Search for the cell housing the specified text and yield its (x, y) center coordinate. 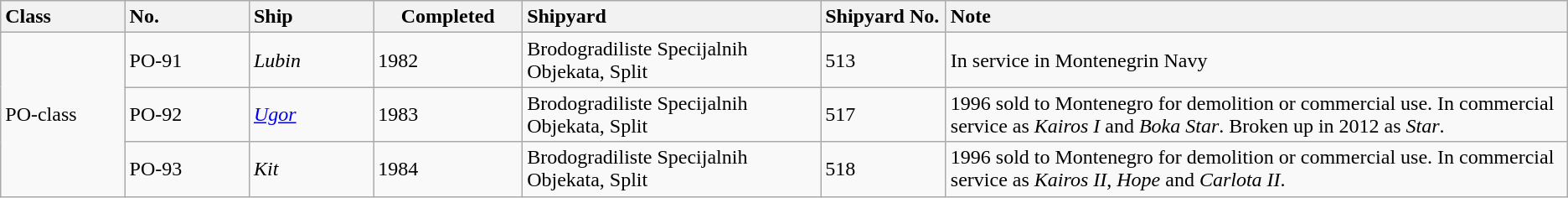
Completed (448, 17)
Shipyard No. (884, 17)
1982 (448, 60)
1983 (448, 114)
1996 sold to Montenegro for demolition or commercial use. In commercial service as Kairos I and Boka Star. Broken up in 2012 as Star. (1256, 114)
PO-91 (187, 60)
Lubin (311, 60)
PO-92 (187, 114)
PO-93 (187, 169)
Class (63, 17)
Shipyard (672, 17)
513 (884, 60)
No. (187, 17)
517 (884, 114)
518 (884, 169)
Ugor (311, 114)
In service in Montenegrin Navy (1256, 60)
PO-class (63, 114)
Note (1256, 17)
1984 (448, 169)
1996 sold to Montenegro for demolition or commercial use. In commercial service as Kairos II, Hope and Carlota II. (1256, 169)
Ship (311, 17)
Kit (311, 169)
